Pinpoint the cell where the given text exists, returning its [X, Y] midpoint coordinate. 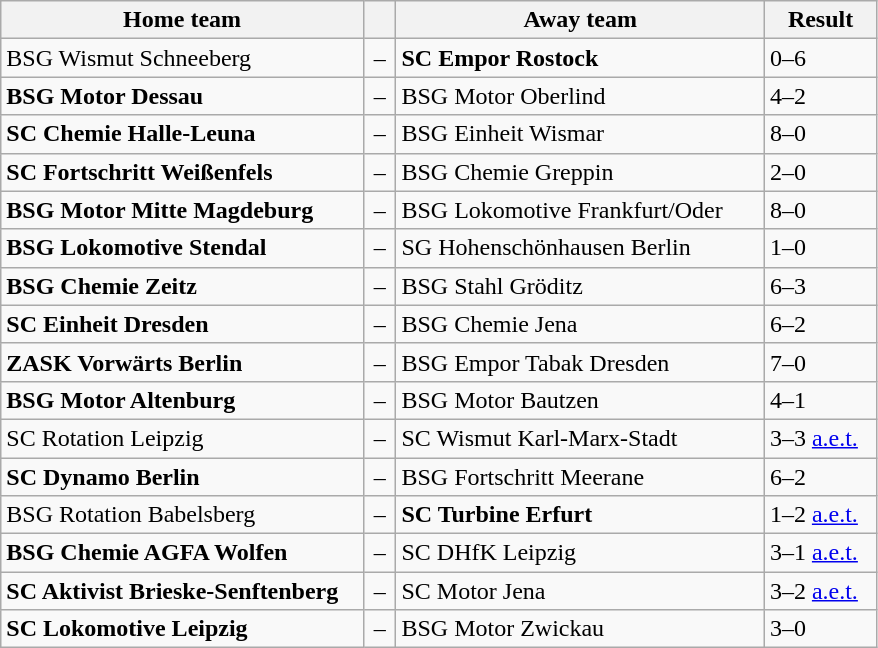
BSG Motor Dessau [182, 96]
BSG Lokomotive Stendal [182, 248]
SC Einheit Dresden [182, 324]
BSG Einheit Wismar [580, 134]
SC Lokomotive Leipzig [182, 629]
BSG Wismut Schneeberg [182, 58]
BSG Chemie Zeitz [182, 286]
0–6 [820, 58]
3–3 a.e.t. [820, 438]
BSG Motor Bautzen [580, 400]
3–1 a.e.t. [820, 553]
SC Rotation Leipzig [182, 438]
SC Aktivist Brieske-Senftenberg [182, 591]
Result [820, 20]
BSG Motor Mitte Magdeburg [182, 210]
Away team [580, 20]
BSG Empor Tabak Dresden [580, 362]
SC Wismut Karl-Marx-Stadt [580, 438]
ZASK Vorwärts Berlin [182, 362]
1–0 [820, 248]
4–2 [820, 96]
BSG Stahl Gröditz [580, 286]
SC Fortschritt Weißenfels [182, 172]
BSG Motor Zwickau [580, 629]
4–1 [820, 400]
2–0 [820, 172]
SC DHfK Leipzig [580, 553]
BSG Chemie AGFA Wolfen [182, 553]
SC Chemie Halle-Leuna [182, 134]
SC Dynamo Berlin [182, 477]
BSG Fortschritt Meerane [580, 477]
6–3 [820, 286]
7–0 [820, 362]
SC Motor Jena [580, 591]
BSG Motor Oberlind [580, 96]
SG Hohenschönhausen Berlin [580, 248]
SC Turbine Erfurt [580, 515]
BSG Lokomotive Frankfurt/Oder [580, 210]
BSG Motor Altenburg [182, 400]
3–0 [820, 629]
1–2 a.e.t. [820, 515]
BSG Rotation Babelsberg [182, 515]
BSG Chemie Greppin [580, 172]
Home team [182, 20]
SC Empor Rostock [580, 58]
BSG Chemie Jena [580, 324]
3–2 a.e.t. [820, 591]
